From the cell containing the given text, extract its center point as [x, y] coordinate. 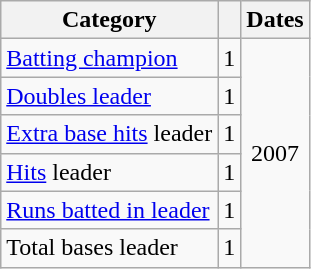
Dates [275, 20]
2007 [275, 153]
Doubles leader [110, 96]
Runs batted in leader [110, 210]
Category [110, 20]
Hits leader [110, 172]
Total bases leader [110, 248]
Batting champion [110, 58]
Extra base hits leader [110, 134]
